Return the [x, y] coordinate for the center point of the cell that contains the specified text.  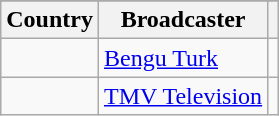
Country [50, 20]
TMV Television [182, 96]
Broadcaster [182, 20]
Bengu Turk [182, 58]
